For the text-containing cell, return its midpoint in (x, y) coordinate format. 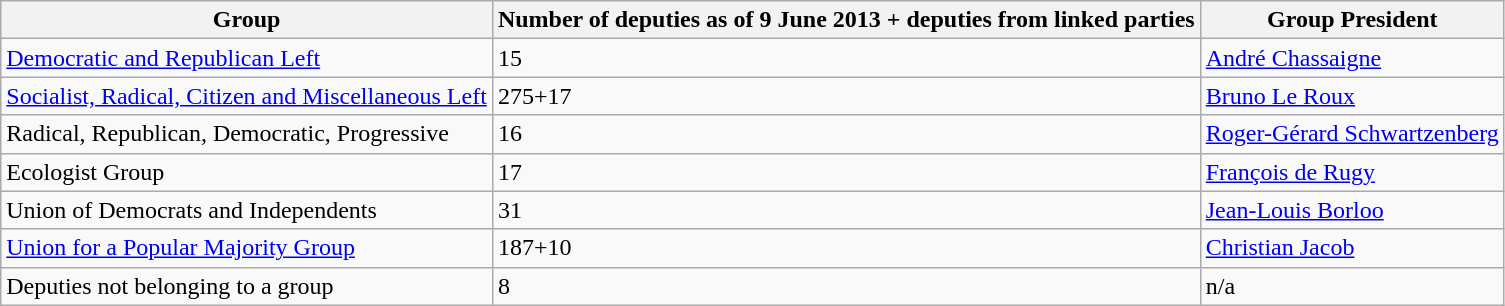
Roger-Gérard Schwartzenberg (1352, 134)
187+10 (846, 248)
Deputies not belonging to a group (247, 286)
Democratic and Republican Left (247, 58)
Bruno Le Roux (1352, 96)
Group President (1352, 20)
Ecologist Group (247, 172)
Union for a Popular Majority Group (247, 248)
n/a (1352, 286)
Jean-Louis Borloo (1352, 210)
17 (846, 172)
15 (846, 58)
Christian Jacob (1352, 248)
Number of deputies as of 9 June 2013 + deputies from linked parties (846, 20)
André Chassaigne (1352, 58)
31 (846, 210)
Radical, Republican, Democratic, Progressive (247, 134)
Socialist, Radical, Citizen and Miscellaneous Left (247, 96)
Union of Democrats and Independents (247, 210)
275+17 (846, 96)
François de Rugy (1352, 172)
Group (247, 20)
16 (846, 134)
8 (846, 286)
